Find where the given text appears and provide that cell's center as [X, Y] coordinate. 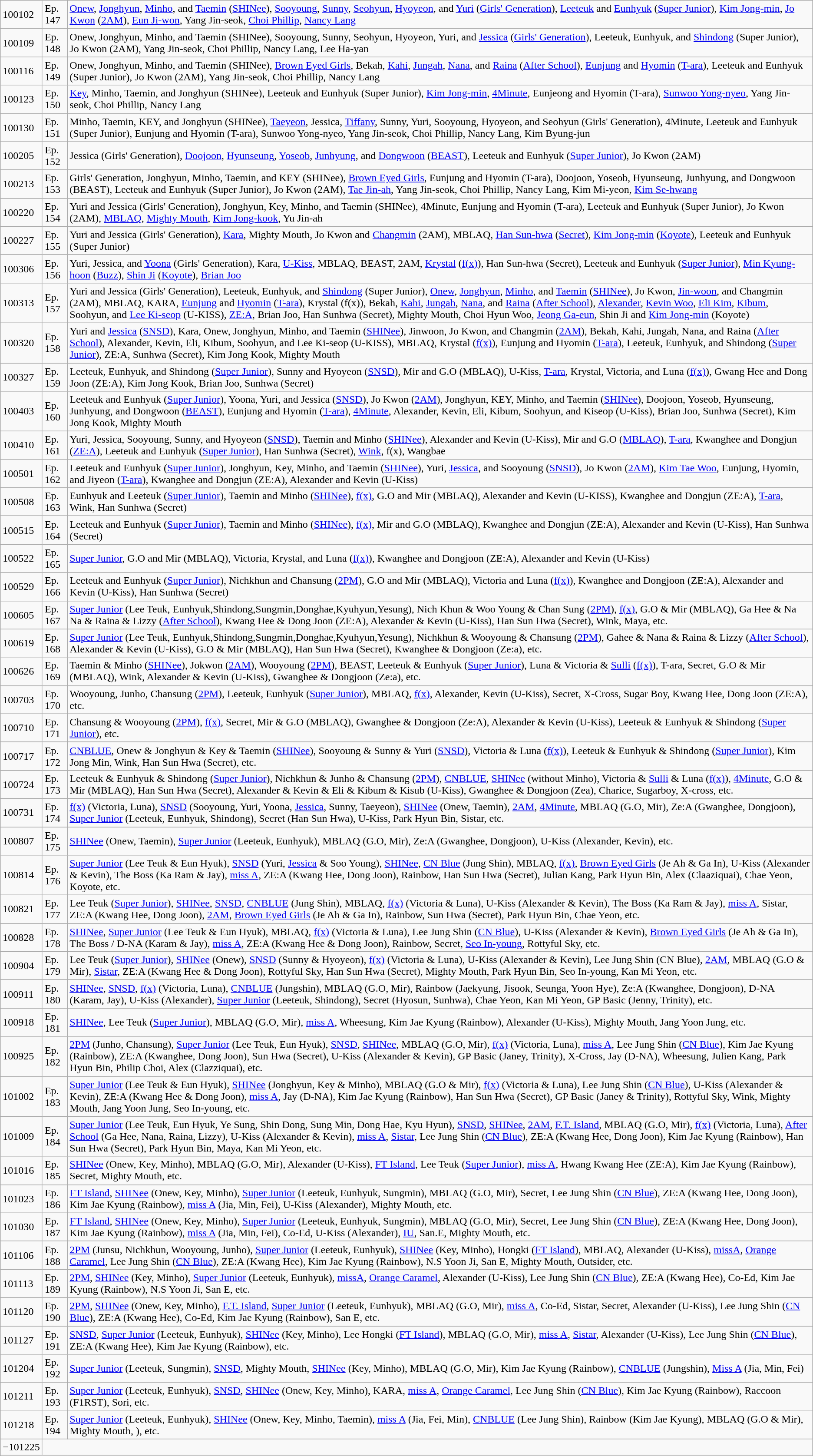
100724 [22, 784]
Ep. 167 [55, 615]
Ep. 153 [55, 184]
100410 [22, 446]
100626 [22, 672]
100123 [22, 99]
100918 [22, 1023]
100529 [22, 586]
Ep. 194 [55, 1425]
Ep. 187 [55, 1227]
Ep. 156 [55, 268]
101211 [22, 1397]
Ep. 155 [55, 241]
Ep. 162 [55, 473]
100821 [22, 910]
Ep. 164 [55, 530]
Ep. 157 [55, 303]
101009 [22, 1136]
101113 [22, 1283]
Ep. 171 [55, 728]
Ep. 186 [55, 1199]
Ep. 175 [55, 841]
Ep. 179 [55, 966]
100313 [22, 303]
100619 [22, 643]
Ep. 178 [55, 937]
100501 [22, 473]
Ep. 168 [55, 643]
100205 [22, 156]
100320 [22, 343]
Ep. 177 [55, 910]
Ep. 181 [55, 1023]
Ep. 160 [55, 411]
Ep. 152 [55, 156]
100515 [22, 530]
101120 [22, 1312]
Ep. 154 [55, 212]
Ep. 193 [55, 1397]
101106 [22, 1255]
Ep. 183 [55, 1096]
101002 [22, 1096]
SHINee (Onew, Taemin), Super Junior (Leeteuk, Eunhyuk), MBLAQ (G.O, Mir), Ze:A (Gwanghee, Dongjoon), U-Kiss (Alexander, Kevin), etc. [440, 841]
Ep. 174 [55, 812]
Ep. 184 [55, 1136]
−101225 [22, 1447]
101127 [22, 1340]
101016 [22, 1170]
Ep. 191 [55, 1340]
100807 [22, 841]
Ep. 147 [55, 15]
Ep. 188 [55, 1255]
Ep. 151 [55, 128]
Ep. 166 [55, 586]
101204 [22, 1368]
100710 [22, 728]
101218 [22, 1425]
Ep. 159 [55, 377]
Ep. 189 [55, 1283]
Ep. 192 [55, 1368]
100828 [22, 937]
SHINee, Lee Teuk (Super Junior), MBLAQ (G.O, Mir), miss A, Wheesung, Kim Jae Kyung (Rainbow), Alexander (U-Kiss), Mighty Mouth, Jang Yoon Jung, etc. [440, 1023]
100102 [22, 15]
Ep. 148 [55, 43]
Ep. 149 [55, 71]
Ep. 182 [55, 1056]
Ep. 190 [55, 1312]
100508 [22, 502]
Ep. 185 [55, 1170]
100306 [22, 268]
100130 [22, 128]
101023 [22, 1199]
100327 [22, 377]
100605 [22, 615]
Ep. 165 [55, 559]
100925 [22, 1056]
Ep. 150 [55, 99]
Super Junior, G.O and Mir (MBLAQ), Victoria, Krystal, and Luna (f(x)), Kwanghee and Dongjoon (ZE:A), Alexander and Kevin (U-Kiss) [440, 559]
Jessica (Girls' Generation), Doojoon, Hyunseung, Yoseob, Junhyung, and Dongwoon (BEAST), Leeteuk and Eunhyuk (Super Junior), Jo Kwon (2AM) [440, 156]
100703 [22, 699]
100814 [22, 875]
100904 [22, 966]
Ep. 163 [55, 502]
100522 [22, 559]
100213 [22, 184]
Ep. 173 [55, 784]
100109 [22, 43]
100220 [22, 212]
Ep. 170 [55, 699]
Ep. 161 [55, 446]
Ep. 180 [55, 994]
Ep. 172 [55, 756]
Ep. 169 [55, 672]
Ep. 158 [55, 343]
Ep. 176 [55, 875]
100717 [22, 756]
100403 [22, 411]
101030 [22, 1227]
100116 [22, 71]
100911 [22, 994]
100731 [22, 812]
100227 [22, 241]
